Detect which cell encompasses the target text, then output its [X, Y] center coordinate. 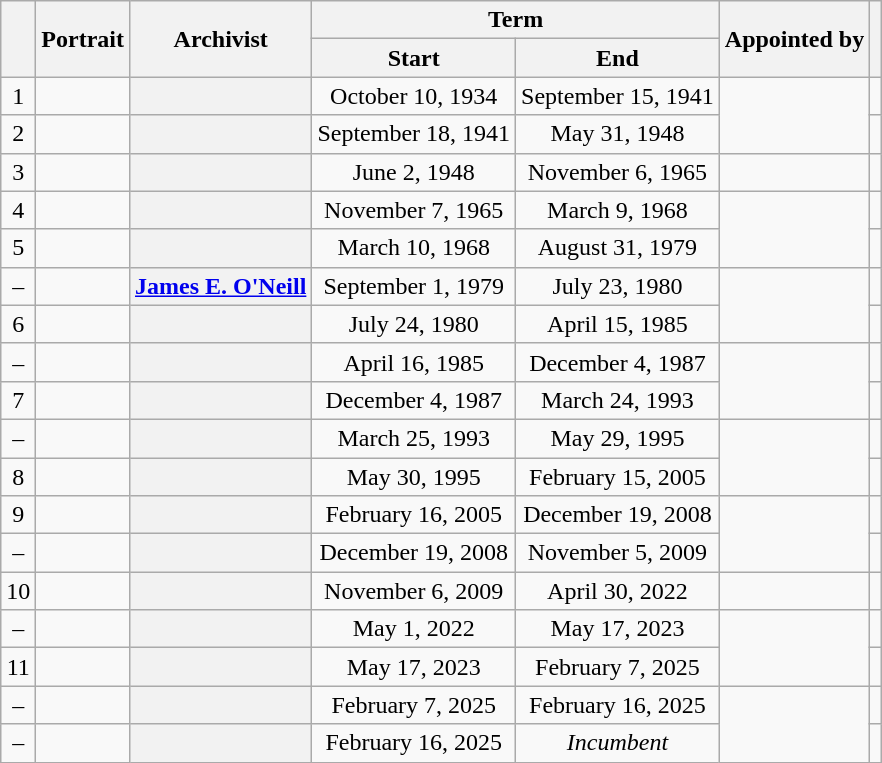
September 15, 1941 [618, 96]
March 10, 1968 [414, 248]
May 31, 1948 [618, 134]
2 [18, 134]
Appointed by [794, 39]
4 [18, 210]
10 [18, 591]
9 [18, 515]
July 24, 1980 [414, 324]
February 15, 2005 [618, 477]
April 30, 2022 [618, 591]
11 [18, 667]
October 10, 1934 [414, 96]
Portrait [83, 39]
June 2, 1948 [414, 172]
April 16, 1985 [414, 362]
September 18, 1941 [414, 134]
November 5, 2009 [618, 553]
August 31, 1979 [618, 248]
September 1, 1979 [414, 286]
End [618, 58]
February 16, 2005 [414, 515]
July 23, 1980 [618, 286]
November 6, 2009 [414, 591]
James E. O'Neill [220, 286]
April 15, 1985 [618, 324]
Start [414, 58]
Incumbent [618, 743]
May 30, 1995 [414, 477]
Archivist [220, 39]
May 29, 1995 [618, 438]
6 [18, 324]
March 24, 1993 [618, 400]
7 [18, 400]
8 [18, 477]
November 6, 1965 [618, 172]
May 1, 2022 [414, 629]
March 9, 1968 [618, 210]
1 [18, 96]
November 7, 1965 [414, 210]
March 25, 1993 [414, 438]
Term [516, 20]
3 [18, 172]
5 [18, 248]
